Detect which cell encompasses the target text, then output its [X, Y] center coordinate. 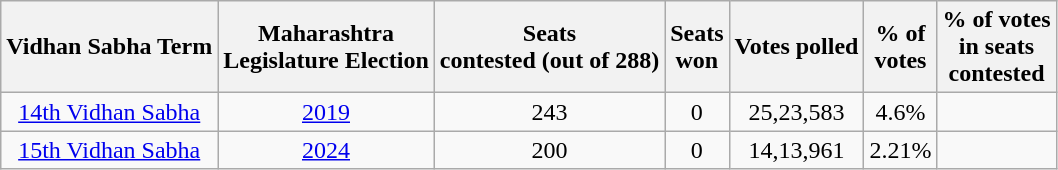
Seatscontested (out of 288) [549, 47]
2019 [326, 112]
243 [549, 112]
Votes polled [796, 47]
14th Vidhan Sabha [110, 112]
MaharashtraLegislature Election [326, 47]
200 [549, 150]
Seatswon [697, 47]
4.6% [900, 112]
15th Vidhan Sabha [110, 150]
14,13,961 [796, 150]
% ofvotes [900, 47]
2024 [326, 150]
% of votes in seats contested [996, 47]
2.21% [900, 150]
25,23,583 [796, 112]
Vidhan Sabha Term [110, 47]
